Detect which cell encompasses the target text, then output its [x, y] center coordinate. 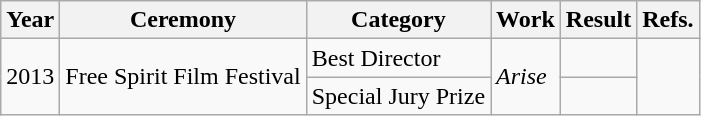
Arise [526, 77]
Year [30, 20]
Refs. [668, 20]
Work [526, 20]
2013 [30, 77]
Category [398, 20]
Best Director [398, 58]
Ceremony [183, 20]
Result [598, 20]
Free Spirit Film Festival [183, 77]
Special Jury Prize [398, 96]
